Identify which cell holds the provided text, then report its [x, y] central coordinate. 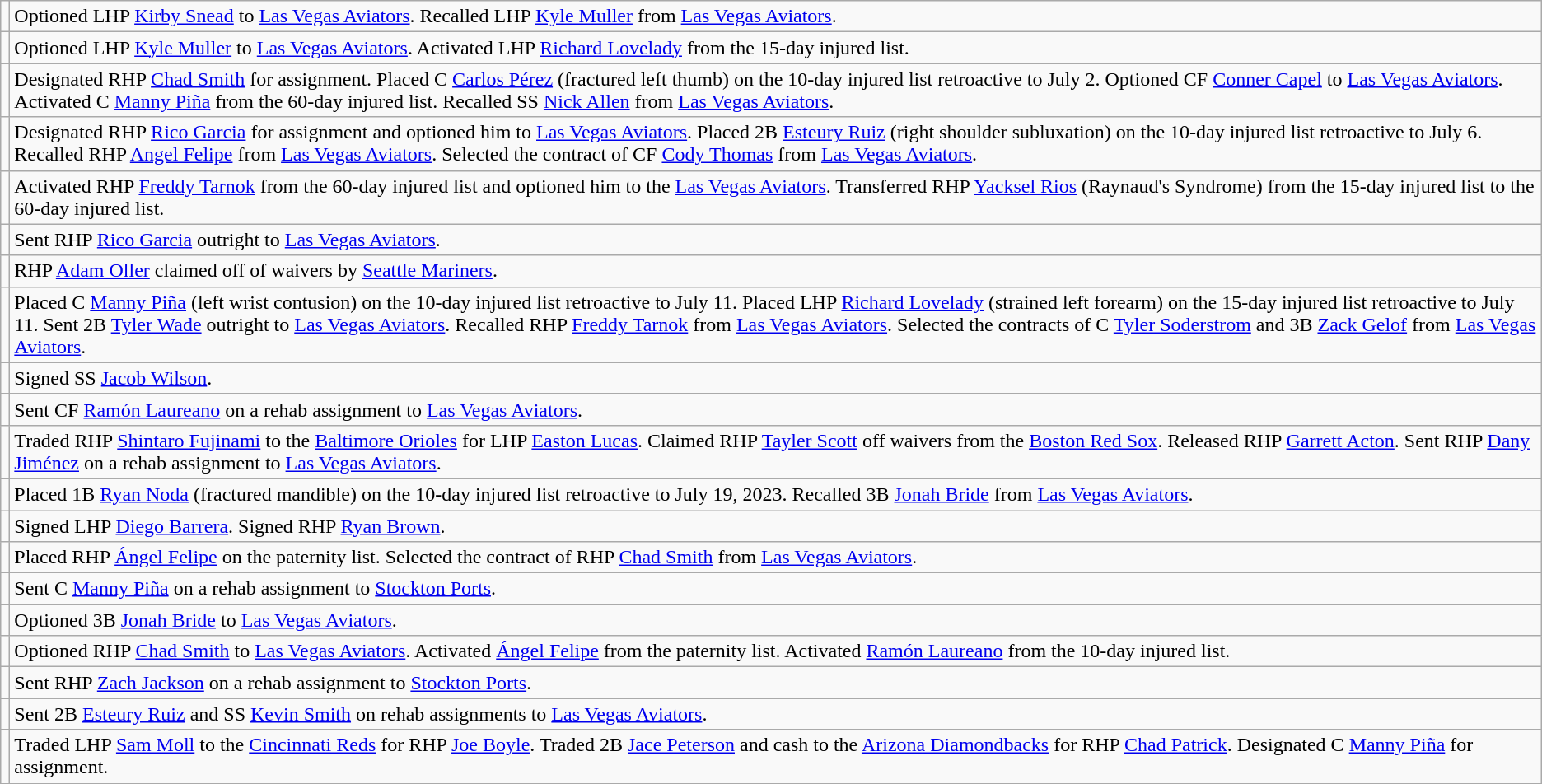
Optioned LHP Kirby Snead to Las Vegas Aviators. Recalled LHP Kyle Muller from Las Vegas Aviators. [776, 16]
Sent C Manny Piña on a rehab assignment to Stockton Ports. [776, 589]
Placed RHP Ángel Felipe on the paternity list. Selected the contract of RHP Chad Smith from Las Vegas Aviators. [776, 558]
Sent CF Ramón Laureano on a rehab assignment to Las Vegas Aviators. [776, 409]
Sent RHP Zach Jackson on a rehab assignment to Stockton Ports. [776, 683]
Signed LHP Diego Barrera. Signed RHP Ryan Brown. [776, 526]
Optioned 3B Jonah Bride to Las Vegas Aviators. [776, 620]
Signed SS Jacob Wilson. [776, 378]
Optioned LHP Kyle Muller to Las Vegas Aviators. Activated LHP Richard Lovelady from the 15-day injured list. [776, 48]
Sent 2B Esteury Ruiz and SS Kevin Smith on rehab assignments to Las Vegas Aviators. [776, 714]
Sent RHP Rico Garcia outright to Las Vegas Aviators. [776, 240]
RHP Adam Oller claimed off of waivers by Seattle Mariners. [776, 271]
Placed 1B Ryan Noda (fractured mandible) on the 10-day injured list retroactive to July 19, 2023. Recalled 3B Jonah Bride from Las Vegas Aviators. [776, 494]
Optioned RHP Chad Smith to Las Vegas Aviators. Activated Ángel Felipe from the paternity list. Activated Ramón Laureano from the 10-day injured list. [776, 651]
